Return the (x, y) coordinate for the center point of the cell that contains the specified text.  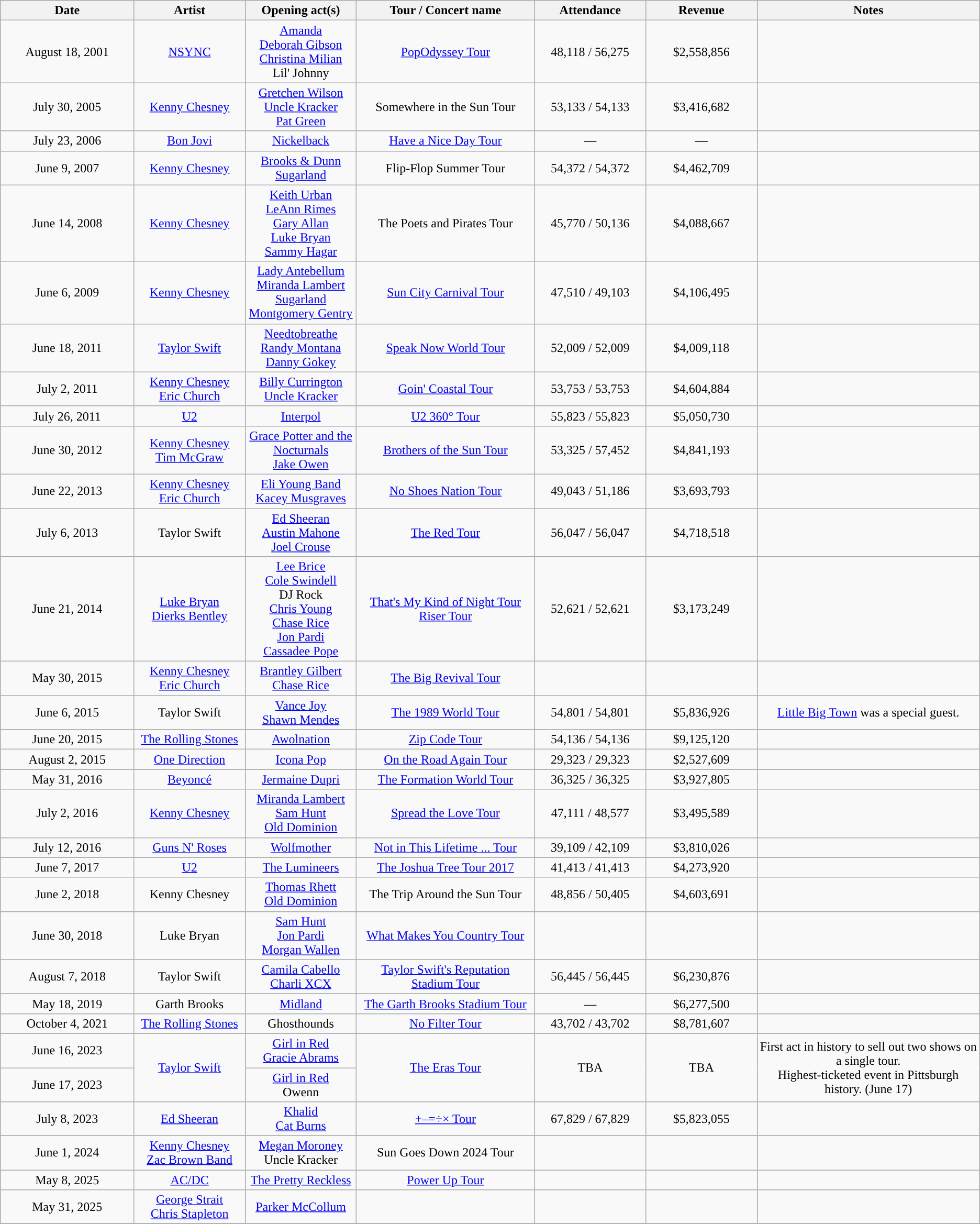
Have a Nice Day Tour (446, 141)
Artist (190, 10)
53,325 / 57,452 (591, 450)
July 12, 2016 (67, 847)
May 8, 2025 (67, 1180)
Sun City Carnival Tour (446, 292)
Brantley GilbertChase Rice (300, 679)
The Poets and Pirates Tour (446, 223)
56,445 / 56,445 (591, 976)
55,823 / 55,823 (591, 416)
29,323 / 29,323 (591, 759)
$8,781,607 (701, 1023)
Lady AntebellumMiranda LambertSugarlandMontgomery Gentry (300, 292)
48,856 / 50,405 (591, 895)
Nickelback (300, 141)
July 30, 2005 (67, 107)
53,133 / 54,133 (591, 107)
Camila CabelloCharli XCX (300, 976)
67,829 / 67,829 (591, 1119)
AC/DC (190, 1180)
June 17, 2023 (67, 1084)
Parker McCollum (300, 1207)
$3,495,589 (701, 813)
June 2, 2018 (67, 895)
Luke BryanDierks Bentley (190, 609)
$4,718,518 (701, 532)
Somewhere in the Sun Tour (446, 107)
The 1989 World Tour (446, 712)
Brothers of the Sun Tour (446, 450)
Miranda LambertSam HuntOld Dominion (300, 813)
52,621 / 52,621 (591, 609)
Midland (300, 1004)
Ed SheeranAustin MahoneJoel Crouse (300, 532)
July 23, 2006 (67, 141)
$4,088,667 (701, 223)
The Pretty Reckless (300, 1180)
Beyoncé (190, 779)
June 20, 2015 (67, 740)
June 9, 2007 (67, 168)
On the Road Again Tour (446, 759)
No Shoes Nation Tour (446, 491)
August 2, 2015 (67, 759)
June 6, 2015 (67, 712)
$4,604,884 (701, 389)
George StraitChris Stapleton (190, 1207)
Taylor Swift's Reputation Stadium Tour (446, 976)
NSYNC (190, 51)
June 30, 2018 (67, 935)
Keith UrbanLeAnn RimesGary AllanLuke BryanSammy Hagar (300, 223)
AmandaDeborah GibsonChristina MilianLil' Johnny (300, 51)
43,702 / 43,702 (591, 1023)
Revenue (701, 10)
Opening act(s) (300, 10)
The Garth Brooks Stadium Tour (446, 1004)
$3,416,682 (701, 107)
The Big Revival Tour (446, 679)
48,118 / 56,275 (591, 51)
Gretchen WilsonUncle KrackerPat Green (300, 107)
Guns N' Roses (190, 847)
KhalidCat Burns (300, 1119)
Flip-Flop Summer Tour (446, 168)
$6,230,876 (701, 976)
What Makes You Country Tour (446, 935)
Ed Sheeran (190, 1119)
Needtobreathe Randy Montana Danny Gokey (300, 348)
August 7, 2018 (67, 976)
$4,603,691 (701, 895)
Zip Code Tour (446, 740)
$3,693,793 (701, 491)
Kenny ChesneyTim McGraw (190, 450)
Not in This Lifetime ... Tour (446, 847)
Little Big Town was a special guest. (868, 712)
39,109 / 42,109 (591, 847)
The Formation World Tour (446, 779)
36,325 / 36,325 (591, 779)
June 6, 2009 (67, 292)
52,009 / 52,009 (591, 348)
54,372 / 54,372 (591, 168)
That's My Kind of Night TourRiser Tour (446, 609)
53,753 / 53,753 (591, 389)
$4,462,709 (701, 168)
Tour / Concert name (446, 10)
June 22, 2013 (67, 491)
$2,558,856 (701, 51)
$3,173,249 (701, 609)
$4,841,193 (701, 450)
$4,106,495 (701, 292)
Lee BriceCole SwindellDJ RockChris YoungChase RiceJon PardiCassadee Pope (300, 609)
Wolfmother (300, 847)
Brooks & DunnSugarland (300, 168)
Notes (868, 10)
47,510 / 49,103 (591, 292)
47,111 / 48,577 (591, 813)
+–=÷× Tour (446, 1119)
56,047 / 56,047 (591, 532)
July 26, 2011 (67, 416)
PopOdyssey Tour (446, 51)
49,043 / 51,186 (591, 491)
Goin' Coastal Tour (446, 389)
Speak Now World Tour (446, 348)
Sun Goes Down 2024 Tour (446, 1153)
Kenny ChesneyZac Brown Band (190, 1153)
The Red Tour (446, 532)
May 31, 2025 (67, 1207)
41,413 / 41,413 (591, 867)
Sam HuntJon PardiMorgan Wallen (300, 935)
June 18, 2011 (67, 348)
May 18, 2019 (67, 1004)
The Eras Tour (446, 1067)
Billy CurringtonUncle Kracker (300, 389)
June 7, 2017 (67, 867)
$6,277,500 (701, 1004)
Thomas RhettOld Dominion (300, 895)
Grace Potter and the NocturnalsJake Owen (300, 450)
The Joshua Tree Tour 2017 (446, 867)
Vance JoyShawn Mendes (300, 712)
Power Up Tour (446, 1180)
June 14, 2008 (67, 223)
$2,527,609 (701, 759)
54,136 / 54,136 (591, 740)
$5,823,055 (701, 1119)
Ghosthounds (300, 1023)
Bon Jovi (190, 141)
June 1, 2024 (67, 1153)
October 4, 2021 (67, 1023)
May 30, 2015 (67, 679)
Date (67, 10)
July 2, 2016 (67, 813)
$4,009,118 (701, 348)
Eli Young BandKacey Musgraves (300, 491)
U2 360° Tour (446, 416)
$4,273,920 (701, 867)
Megan MoroneyUncle Kracker (300, 1153)
$9,125,120 (701, 740)
June 21, 2014 (67, 609)
The Trip Around the Sun Tour (446, 895)
Girl in RedOwenn (300, 1084)
Girl in RedGracie Abrams (300, 1051)
Garth Brooks (190, 1004)
The Lumineers (300, 867)
54,801 / 54,801 (591, 712)
$3,810,026 (701, 847)
$5,050,730 (701, 416)
Interpol (300, 416)
$3,927,805 (701, 779)
August 18, 2001 (67, 51)
No Filter Tour (446, 1023)
June 30, 2012 (67, 450)
May 31, 2016 (67, 779)
First act in history to sell out two shows on a single tour. Highest-ticketed event in Pittsburgh history. (June 17) (868, 1067)
July 8, 2023 (67, 1119)
June 16, 2023 (67, 1051)
45,770 / 50,136 (591, 223)
Attendance (591, 10)
Spread the Love Tour (446, 813)
Jermaine Dupri (300, 779)
Awolnation (300, 740)
Icona Pop (300, 759)
July 6, 2013 (67, 532)
One Direction (190, 759)
$5,836,926 (701, 712)
July 2, 2011 (67, 389)
Luke Bryan (190, 935)
